Search for the cell housing the specified text and yield its (x, y) center coordinate. 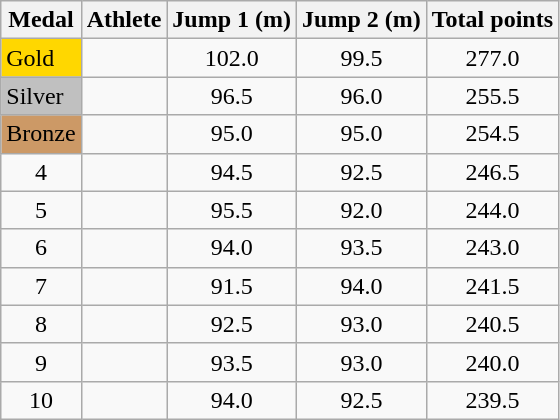
254.5 (492, 134)
9 (41, 362)
246.5 (492, 172)
Jump 2 (m) (362, 20)
240.0 (492, 362)
Jump 1 (m) (232, 20)
95.5 (232, 210)
5 (41, 210)
8 (41, 324)
92.0 (362, 210)
239.5 (492, 400)
Total points (492, 20)
244.0 (492, 210)
243.0 (492, 248)
96.0 (362, 96)
91.5 (232, 286)
240.5 (492, 324)
255.5 (492, 96)
99.5 (362, 58)
Medal (41, 20)
277.0 (492, 58)
94.5 (232, 172)
Gold (41, 58)
241.5 (492, 286)
10 (41, 400)
Athlete (124, 20)
6 (41, 248)
102.0 (232, 58)
96.5 (232, 96)
7 (41, 286)
Silver (41, 96)
4 (41, 172)
Bronze (41, 134)
